Return [x, y] of the center of cell containing provided text 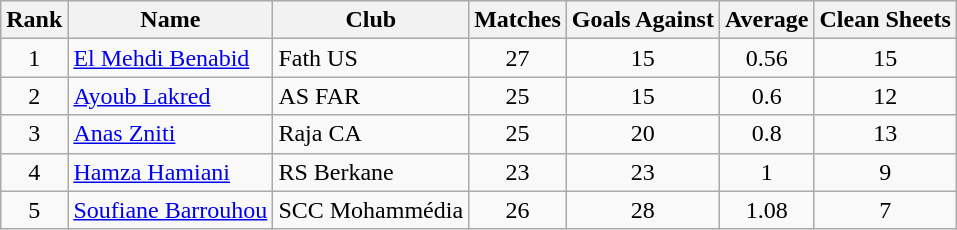
20 [642, 134]
1.08 [766, 210]
Raja CA [371, 134]
Fath US [371, 58]
Matches [518, 20]
4 [34, 172]
Anas Zniti [170, 134]
Rank [34, 20]
7 [885, 210]
0.6 [766, 96]
Name [170, 20]
2 [34, 96]
RS Berkane [371, 172]
Ayoub Lakred [170, 96]
Soufiane Barrouhou [170, 210]
3 [34, 134]
Clean Sheets [885, 20]
Hamza Hamiani [170, 172]
El Mehdi Benabid [170, 58]
Goals Against [642, 20]
26 [518, 210]
27 [518, 58]
9 [885, 172]
0.56 [766, 58]
AS FAR [371, 96]
SCC Mohammédia [371, 210]
Average [766, 20]
0.8 [766, 134]
13 [885, 134]
5 [34, 210]
Club [371, 20]
12 [885, 96]
28 [642, 210]
